Detect which cell encompasses the target text, then output its (x, y) center coordinate. 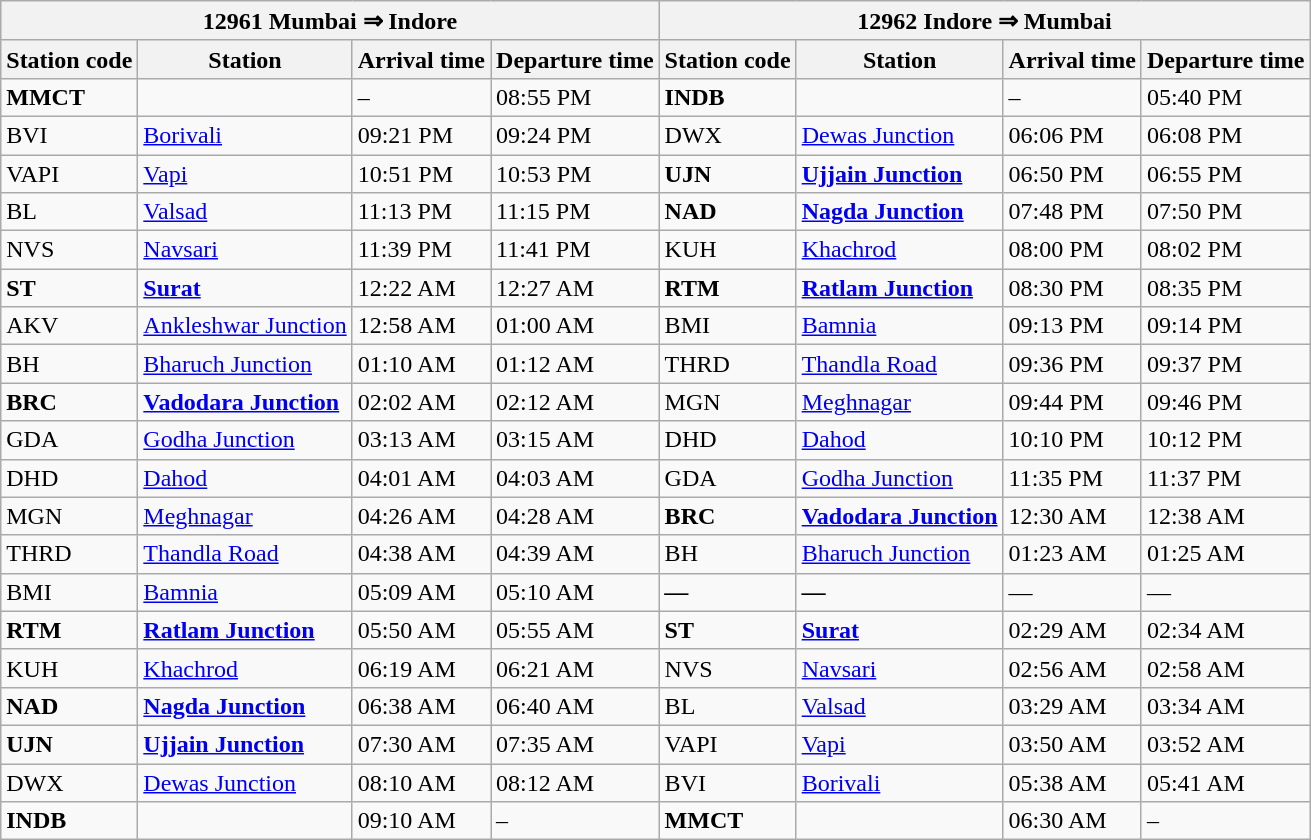
Ankleshwar Junction (245, 326)
07:48 PM (1072, 212)
08:55 PM (576, 97)
09:24 PM (576, 135)
01:00 AM (576, 326)
07:35 AM (576, 744)
07:30 AM (421, 744)
12962 Indore ⇒ Mumbai (984, 21)
03:52 AM (1226, 744)
04:01 AM (421, 478)
08:02 PM (1226, 250)
05:55 AM (576, 630)
09:10 AM (421, 821)
08:30 PM (1072, 288)
02:12 AM (576, 402)
04:39 AM (576, 554)
01:25 AM (1226, 554)
05:38 AM (1072, 783)
03:34 AM (1226, 706)
08:00 PM (1072, 250)
04:28 AM (576, 516)
01:10 AM (421, 364)
05:09 AM (421, 592)
06:08 PM (1226, 135)
10:53 PM (576, 173)
06:38 AM (421, 706)
09:13 PM (1072, 326)
06:40 AM (576, 706)
03:50 AM (1072, 744)
12:30 AM (1072, 516)
12:58 AM (421, 326)
11:39 PM (421, 250)
09:46 PM (1226, 402)
01:12 AM (576, 364)
05:41 AM (1226, 783)
10:10 PM (1072, 440)
11:37 PM (1226, 478)
05:50 AM (421, 630)
02:34 AM (1226, 630)
09:21 PM (421, 135)
AKV (70, 326)
03:13 AM (421, 440)
06:50 PM (1072, 173)
02:58 AM (1226, 668)
11:35 PM (1072, 478)
08:10 AM (421, 783)
12:38 AM (1226, 516)
02:56 AM (1072, 668)
11:13 PM (421, 212)
08:35 PM (1226, 288)
09:36 PM (1072, 364)
05:40 PM (1226, 97)
04:38 AM (421, 554)
06:06 PM (1072, 135)
09:37 PM (1226, 364)
10:51 PM (421, 173)
01:23 AM (1072, 554)
06:55 PM (1226, 173)
06:30 AM (1072, 821)
12:27 AM (576, 288)
04:26 AM (421, 516)
11:15 PM (576, 212)
12:22 AM (421, 288)
03:29 AM (1072, 706)
06:19 AM (421, 668)
08:12 AM (576, 783)
02:02 AM (421, 402)
09:44 PM (1072, 402)
02:29 AM (1072, 630)
05:10 AM (576, 592)
07:50 PM (1226, 212)
12961 Mumbai ⇒ Indore (330, 21)
10:12 PM (1226, 440)
09:14 PM (1226, 326)
03:15 AM (576, 440)
04:03 AM (576, 478)
11:41 PM (576, 250)
06:21 AM (576, 668)
